Identify which cell holds the provided text, then report its [x, y] central coordinate. 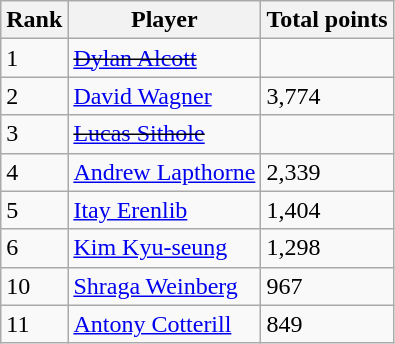
6 [34, 248]
Rank [34, 20]
Antony Cotterill [164, 324]
1,298 [327, 248]
Player [164, 20]
Andrew Lapthorne [164, 172]
David Wagner [164, 96]
2,339 [327, 172]
Lucas Sithole [164, 134]
Kim Kyu-seung [164, 248]
Itay Erenlib [164, 210]
2 [34, 96]
Shraga Weinberg [164, 286]
3 [34, 134]
4 [34, 172]
3,774 [327, 96]
967 [327, 286]
10 [34, 286]
1 [34, 58]
Dylan Alcott [164, 58]
849 [327, 324]
11 [34, 324]
1,404 [327, 210]
Total points [327, 20]
5 [34, 210]
